Output the (x, y) coordinate of the center of the cell containing the given text.  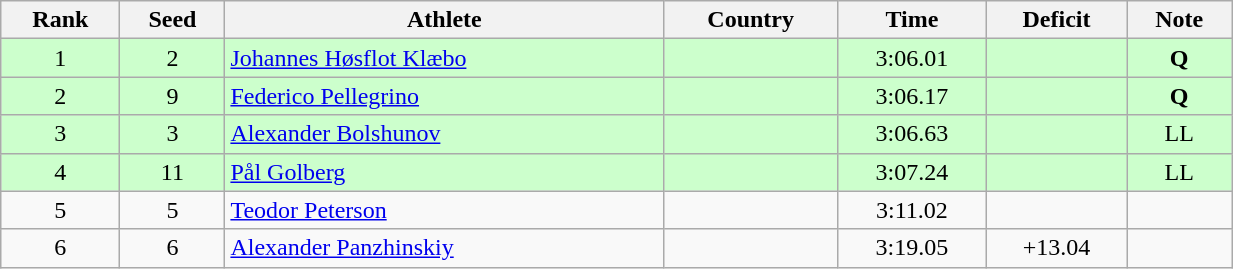
Seed (172, 20)
Country (751, 20)
Note (1180, 20)
Alexander Panzhinskiy (444, 248)
4 (60, 172)
3:19.05 (912, 248)
Alexander Bolshunov (444, 134)
Time (912, 20)
Federico Pellegrino (444, 96)
Athlete (444, 20)
9 (172, 96)
1 (60, 58)
Rank (60, 20)
3:06.17 (912, 96)
Deficit (1056, 20)
Pål Golberg (444, 172)
3:07.24 (912, 172)
Johannes Høsflot Klæbo (444, 58)
+13.04 (1056, 248)
Teodor Peterson (444, 210)
11 (172, 172)
3:11.02 (912, 210)
3:06.01 (912, 58)
3:06.63 (912, 134)
